Search for the cell housing the specified text and yield its [x, y] center coordinate. 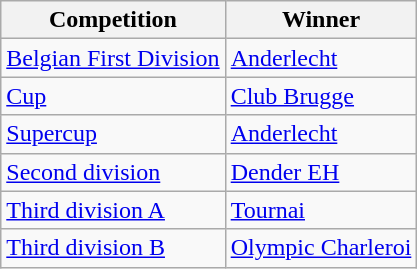
Olympic Charleroi [321, 248]
Dender EH [321, 172]
Belgian First Division [113, 58]
Supercup [113, 134]
Tournai [321, 210]
Third division A [113, 210]
Third division B [113, 248]
Cup [113, 96]
Winner [321, 20]
Second division [113, 172]
Competition [113, 20]
Club Brugge [321, 96]
